Identify which cell holds the provided text, then report its [X, Y] central coordinate. 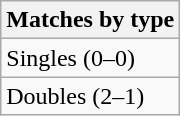
Doubles (2–1) [90, 96]
Singles (0–0) [90, 58]
Matches by type [90, 20]
